Scan for the cell matching the given text and deliver its [X, Y] coordinate at center. 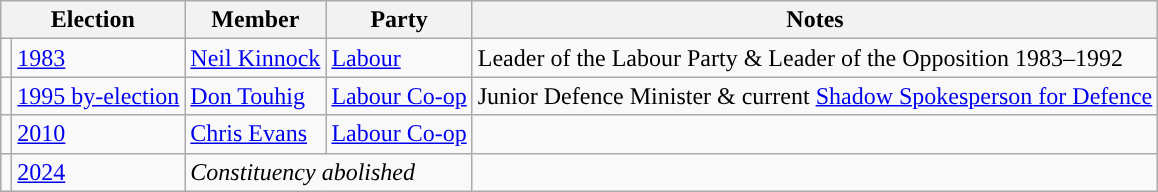
Labour [399, 58]
1983 [98, 58]
Don Touhig [256, 96]
Leader of the Labour Party & Leader of the Opposition 1983–1992 [815, 58]
Member [256, 20]
2024 [98, 172]
2010 [98, 134]
Chris Evans [256, 134]
Notes [815, 20]
Neil Kinnock [256, 58]
Constituency abolished [328, 172]
Party [399, 20]
1995 by-election [98, 96]
Election [93, 20]
Junior Defence Minister & current Shadow Spokesperson for Defence [815, 96]
